From the cell containing the given text, extract its center point as (X, Y) coordinate. 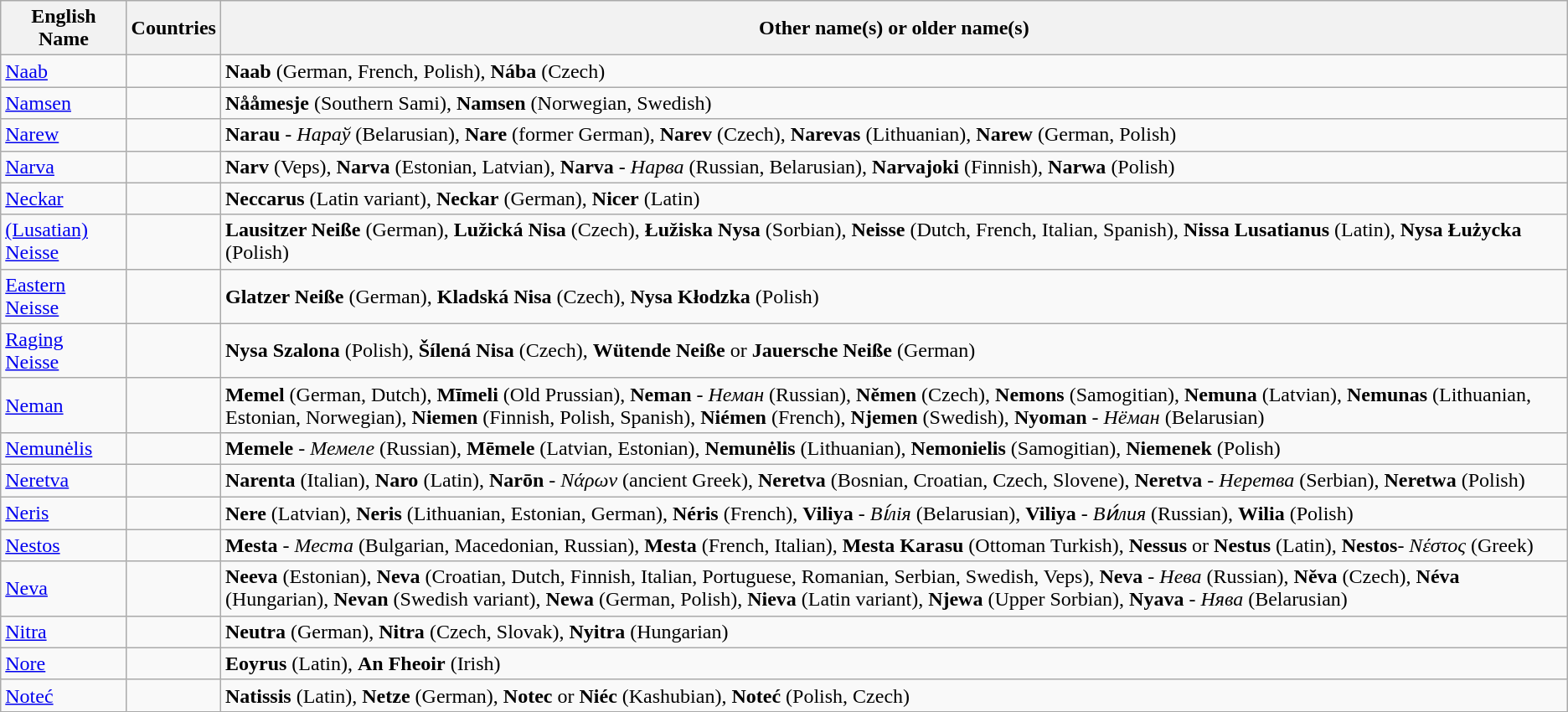
Raging Neisse (64, 350)
Nysa Szalona (Polish), Šílená Nisa (Czech), Wütende Neiße or Jauersche Neiße (German) (894, 350)
Neva (64, 588)
Namsen (64, 103)
(Lusatian) Neisse (64, 241)
Neris (64, 513)
Noteć (64, 695)
Narva (64, 167)
Eastern Neisse (64, 297)
Narew (64, 135)
Nemunėlis (64, 448)
Countries (173, 28)
Nere (Latvian), Neris (Lithuanian, Estonian, German), Néris (French), Viliya - Ві́лія (Belarusian), Viliya - Ви́лия (Russian), Wilia (Polish) (894, 513)
Other name(s) or older name(s) (894, 28)
Neutra (German), Nitra (Czech, Slovak), Nyitra (Hungarian) (894, 632)
Memele - Мемеле (Russian), Mēmele (Latvian, Estonian), Nemunėlis (Lithuanian), Nemonielis (Samogitian), Niemenek (Polish) (894, 448)
Neretva (64, 480)
Eoyrus (Latin), An Fheoir (Irish) (894, 663)
Neccarus (Latin variant), Neckar (German), Nicer (Latin) (894, 199)
Nååmesje (Southern Sami), Namsen (Norwegian, Swedish) (894, 103)
Narv (Veps), Narva (Estonian, Latvian), Narva - Нарва (Russian, Belarusian), Narvajoki (Finnish), Narwa (Polish) (894, 167)
Natissis (Latin), Netze (German), Notec or Niéc (Kashubian), Noteć (Polish, Czech) (894, 695)
Naab (64, 71)
Nore (64, 663)
Naab (German, French, Polish), Nába (Czech) (894, 71)
Neman (64, 405)
English Name (64, 28)
Neckar (64, 199)
Narau - Нараў (Belarusian), Nare (former German), Narev (Czech), Narevas (Lithuanian), Narew (German, Polish) (894, 135)
Glatzer Neiße (German), Kladská Nisa (Czech), Nysa Kłodzka (Polish) (894, 297)
Nitra (64, 632)
Nestos (64, 545)
